Output the [X, Y] coordinate of the center of the cell containing the given text.  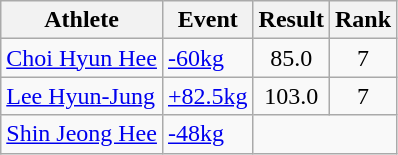
Result [291, 20]
Rank [362, 20]
-60kg [208, 58]
Lee Hyun-Jung [82, 96]
Shin Jeong Hee [82, 134]
Event [208, 20]
Athlete [82, 20]
-48kg [208, 134]
85.0 [291, 58]
+82.5kg [208, 96]
Choi Hyun Hee [82, 58]
103.0 [291, 96]
